Return the (x, y) coordinate for the center point of the cell that contains the specified text.  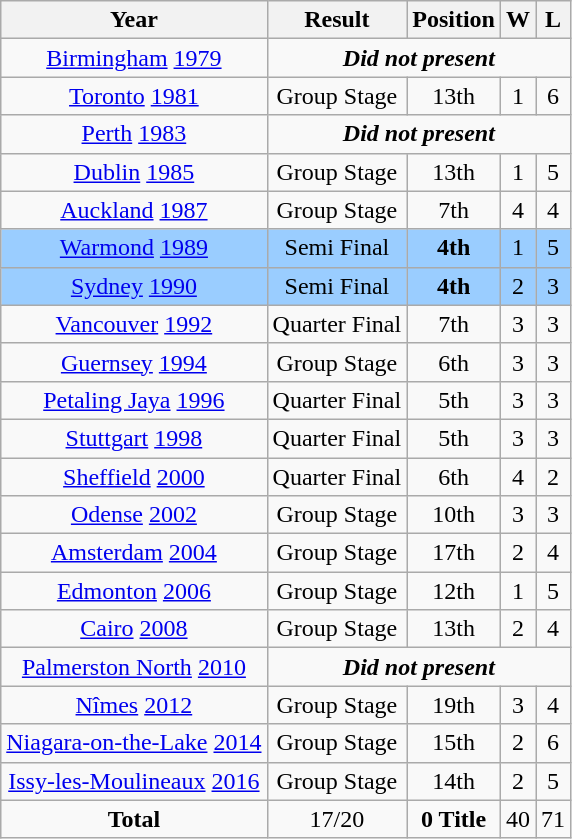
Total (134, 819)
Amsterdam 2004 (134, 553)
Toronto 1981 (134, 96)
Year (134, 20)
Warmond 1989 (134, 248)
10th (454, 515)
Stuttgart 1998 (134, 438)
Guernsey 1994 (134, 362)
W (518, 20)
Result (337, 20)
Niagara-on-the-Lake 2014 (134, 743)
Position (454, 20)
Edmonton 2006 (134, 591)
Dublin 1985 (134, 172)
12th (454, 591)
L (554, 20)
Vancouver 1992 (134, 324)
0 Title (454, 819)
Auckland 1987 (134, 210)
14th (454, 781)
Palmerston North 2010 (134, 667)
Cairo 2008 (134, 629)
71 (554, 819)
17/20 (337, 819)
Nîmes 2012 (134, 705)
17th (454, 553)
Issy-les-Moulineaux 2016 (134, 781)
Sydney 1990 (134, 286)
Sheffield 2000 (134, 477)
40 (518, 819)
Odense 2002 (134, 515)
15th (454, 743)
19th (454, 705)
Birmingham 1979 (134, 58)
Perth 1983 (134, 134)
Petaling Jaya 1996 (134, 400)
